Extract the (X, Y) coordinate from the center of the cell holding the provided text.  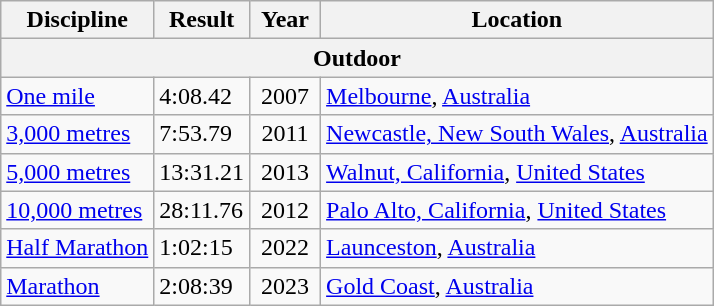
4:08.42 (202, 96)
2011 (286, 134)
Marathon (78, 286)
5,000 metres (78, 172)
10,000 metres (78, 210)
2023 (286, 286)
Outdoor (357, 58)
1:02:15 (202, 248)
2022 (286, 248)
3,000 metres (78, 134)
7:53.79 (202, 134)
2:08:39 (202, 286)
2012 (286, 210)
Launceston, Australia (518, 248)
Discipline (78, 20)
Melbourne, Australia (518, 96)
2007 (286, 96)
Palo Alto, California, United States (518, 210)
Newcastle, New South Wales, Australia (518, 134)
28:11.76 (202, 210)
Location (518, 20)
Half Marathon (78, 248)
One mile (78, 96)
13:31.21 (202, 172)
Result (202, 20)
Walnut, California, United States (518, 172)
2013 (286, 172)
Year (286, 20)
Gold Coast, Australia (518, 286)
